Pinpoint the cell where the given text exists, returning its [x, y] midpoint coordinate. 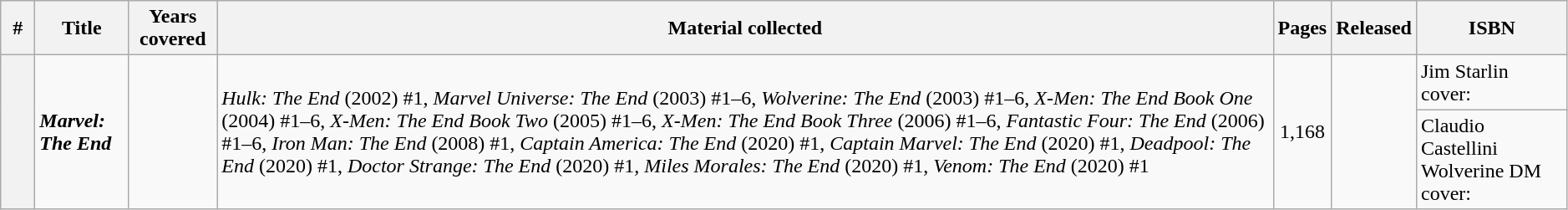
ISBN [1492, 28]
Marvel: The End [82, 132]
Title [82, 28]
Jim Starlin cover: [1492, 82]
Years covered [173, 28]
Pages [1302, 28]
1,168 [1302, 132]
# [18, 28]
Material collected [745, 28]
Released [1374, 28]
Claudio Castellini Wolverine DM cover: [1492, 159]
